From the cell containing the given text, extract its center point as (x, y) coordinate. 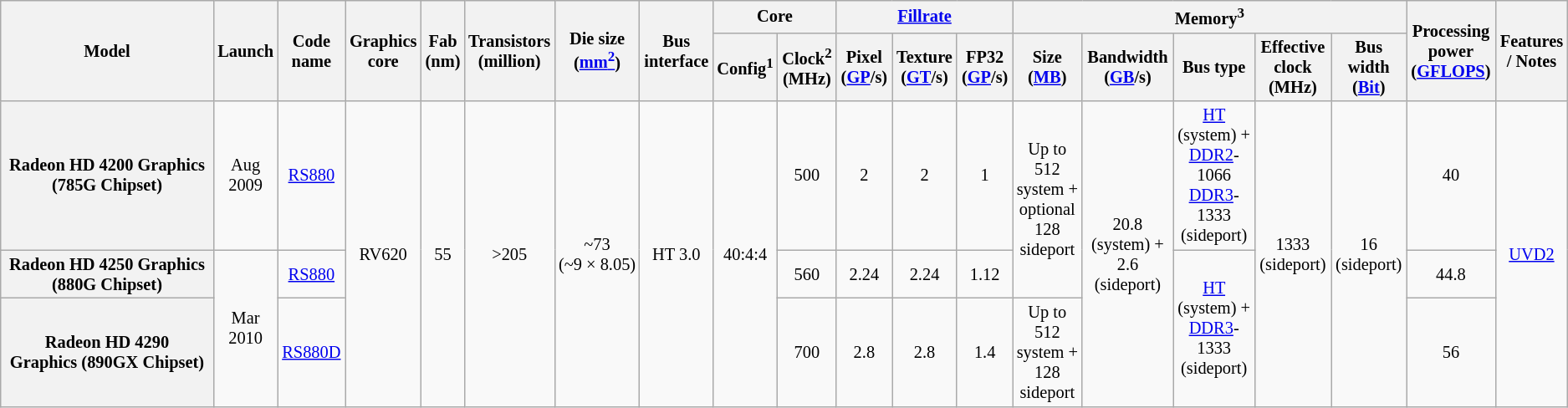
Fillrate (925, 17)
20.8 (system) + 2.6 (sideport) (1127, 254)
Launch (246, 50)
~73(~9 × 8.05) (597, 254)
Model (107, 50)
Bus width (Bit) (1369, 67)
Mar 2010 (246, 328)
UVD2 (1532, 254)
RS880D (311, 352)
Bandwidth (GB/s) (1127, 67)
Bus interface (677, 50)
1 (984, 176)
500 (808, 176)
16 (sideport) (1369, 254)
40:4:4 (746, 254)
HT (system) + DDR3-1333 (sideport) (1214, 328)
Effective clock (MHz) (1293, 67)
Fab(nm) (443, 50)
Size (MB) (1047, 67)
55 (443, 254)
Graphics core (383, 50)
Core (775, 17)
HT 3.0 (677, 254)
Radeon HD 4200 Graphics (785G Chipset) (107, 176)
>205 (509, 254)
Up to 512 system + 128 sideport (1047, 352)
Die size(mm2) (597, 50)
Bus type (1214, 67)
Clock2 (MHz) (808, 67)
RV620 (383, 254)
HT (system) + DDR2-1066 DDR3-1333 (sideport) (1214, 176)
1.4 (984, 352)
44.8 (1451, 274)
Radeon HD 4250 Graphics (880G Chipset) (107, 274)
FP32 (GP/s) (984, 67)
700 (808, 352)
1.12 (984, 274)
Features / Notes (1532, 50)
Radeon HD 4290 Graphics (890GX Chipset) (107, 352)
Up to 512 system + optional 128 sideport (1047, 199)
Processing power(GFLOPS) (1451, 50)
560 (808, 274)
Pixel (GP/s) (864, 67)
40 (1451, 176)
1333 (sideport) (1293, 254)
56 (1451, 352)
Memory3 (1209, 17)
Texture (GT/s) (925, 67)
Transistors(million) (509, 50)
Config1 (746, 67)
Code name (311, 50)
Aug 2009 (246, 176)
